Search for the cell housing the specified text and yield its (x, y) center coordinate. 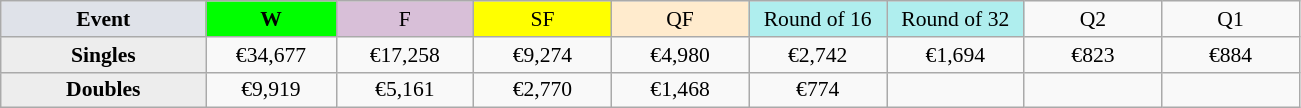
€9,919 (271, 90)
€774 (818, 90)
SF (543, 19)
F (405, 19)
€1,694 (955, 55)
W (271, 19)
Round of 32 (955, 19)
Event (104, 19)
€9,274 (543, 55)
QF (680, 19)
€34,677 (271, 55)
€2,770 (543, 90)
Singles (104, 55)
€5,161 (405, 90)
€17,258 (405, 55)
€4,980 (680, 55)
€1,468 (680, 90)
€884 (1231, 55)
€2,742 (818, 55)
Doubles (104, 90)
Q2 (1093, 19)
€823 (1093, 55)
Q1 (1231, 19)
Round of 16 (818, 19)
